Return the [x, y] coordinate for the center point of the cell that contains the specified text.  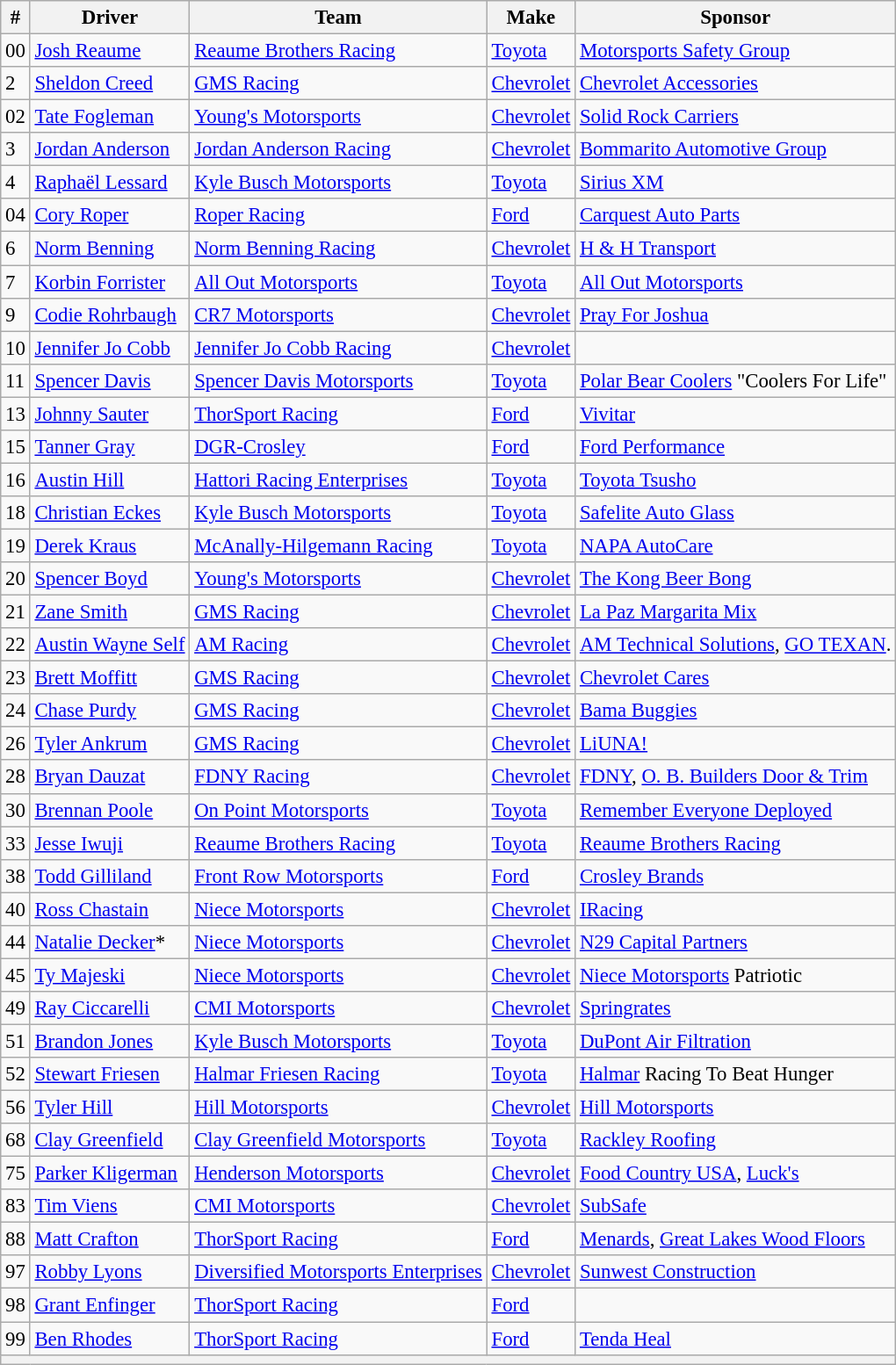
56 [16, 1108]
Jordan Anderson [110, 149]
Sheldon Creed [110, 83]
McAnally-Hilgemann Racing [338, 545]
Pray For Joshua [736, 314]
40 [16, 909]
AM Racing [338, 645]
# [16, 18]
Stewart Friesen [110, 1074]
Jennifer Jo Cobb [110, 348]
H & H Transport [736, 249]
51 [16, 1041]
11 [16, 380]
28 [16, 777]
Ty Majeski [110, 975]
Cory Roper [110, 215]
Tim Viens [110, 1206]
Henderson Motorsports [338, 1174]
19 [16, 545]
Rackley Roofing [736, 1140]
Hattori Racing Enterprises [338, 480]
IRacing [736, 909]
Jordan Anderson Racing [338, 149]
Make [531, 18]
Sirius XM [736, 183]
NAPA AutoCare [736, 545]
Tanner Gray [110, 447]
49 [16, 1008]
Norm Benning Racing [338, 249]
2 [16, 83]
DGR-Crosley [338, 447]
Sunwest Construction [736, 1273]
13 [16, 414]
3 [16, 149]
Raphaël Lessard [110, 183]
Spencer Davis Motorsports [338, 380]
LiUNA! [736, 744]
Korbin Forrister [110, 282]
Brandon Jones [110, 1041]
98 [16, 1305]
Halmar Friesen Racing [338, 1074]
99 [16, 1339]
Zane Smith [110, 612]
Remember Everyone Deployed [736, 810]
20 [16, 579]
AM Technical Solutions, GO TEXAN. [736, 645]
Crosley Brands [736, 876]
Menards, Great Lakes Wood Floors [736, 1239]
Norm Benning [110, 249]
Spencer Davis [110, 380]
Codie Rohrbaugh [110, 314]
Parker Kligerman [110, 1174]
Clay Greenfield [110, 1140]
Bryan Dauzat [110, 777]
33 [16, 843]
21 [16, 612]
75 [16, 1174]
CR7 Motorsports [338, 314]
Team [338, 18]
SubSafe [736, 1206]
16 [16, 480]
45 [16, 975]
Motorsports Safety Group [736, 51]
Chevrolet Cares [736, 678]
Ross Chastain [110, 909]
52 [16, 1074]
Food Country USA, Luck's [736, 1174]
97 [16, 1273]
15 [16, 447]
7 [16, 282]
FDNY Racing [338, 777]
Johnny Sauter [110, 414]
N29 Capital Partners [736, 942]
La Paz Margarita Mix [736, 612]
Springrates [736, 1008]
Diversified Motorsports Enterprises [338, 1273]
DuPont Air Filtration [736, 1041]
Derek Kraus [110, 545]
The Kong Beer Bong [736, 579]
Ray Ciccarelli [110, 1008]
Josh Reaume [110, 51]
Chevrolet Accessories [736, 83]
Brett Moffitt [110, 678]
Natalie Decker* [110, 942]
Tyler Hill [110, 1108]
Halmar Racing To Beat Hunger [736, 1074]
22 [16, 645]
Robby Lyons [110, 1273]
02 [16, 117]
44 [16, 942]
Tenda Heal [736, 1339]
Carquest Auto Parts [736, 215]
Jesse Iwuji [110, 843]
Tyler Ankrum [110, 744]
Christian Eckes [110, 513]
04 [16, 215]
Roper Racing [338, 215]
10 [16, 348]
Tate Fogleman [110, 117]
Grant Enfinger [110, 1305]
Solid Rock Carriers [736, 117]
30 [16, 810]
9 [16, 314]
Jennifer Jo Cobb Racing [338, 348]
18 [16, 513]
Niece Motorsports Patriotic [736, 975]
Bama Buggies [736, 711]
26 [16, 744]
00 [16, 51]
Polar Bear Coolers "Coolers For Life" [736, 380]
88 [16, 1239]
68 [16, 1140]
Toyota Tsusho [736, 480]
Safelite Auto Glass [736, 513]
Matt Crafton [110, 1239]
6 [16, 249]
Chase Purdy [110, 711]
Vivitar [736, 414]
Bommarito Automotive Group [736, 149]
Spencer Boyd [110, 579]
Ford Performance [736, 447]
83 [16, 1206]
Sponsor [736, 18]
Austin Hill [110, 480]
Ben Rhodes [110, 1339]
Front Row Motorsports [338, 876]
Clay Greenfield Motorsports [338, 1140]
4 [16, 183]
On Point Motorsports [338, 810]
23 [16, 678]
Brennan Poole [110, 810]
24 [16, 711]
38 [16, 876]
Todd Gilliland [110, 876]
Driver [110, 18]
FDNY, O. B. Builders Door & Trim [736, 777]
Austin Wayne Self [110, 645]
